Search for the cell housing the specified text and yield its (x, y) center coordinate. 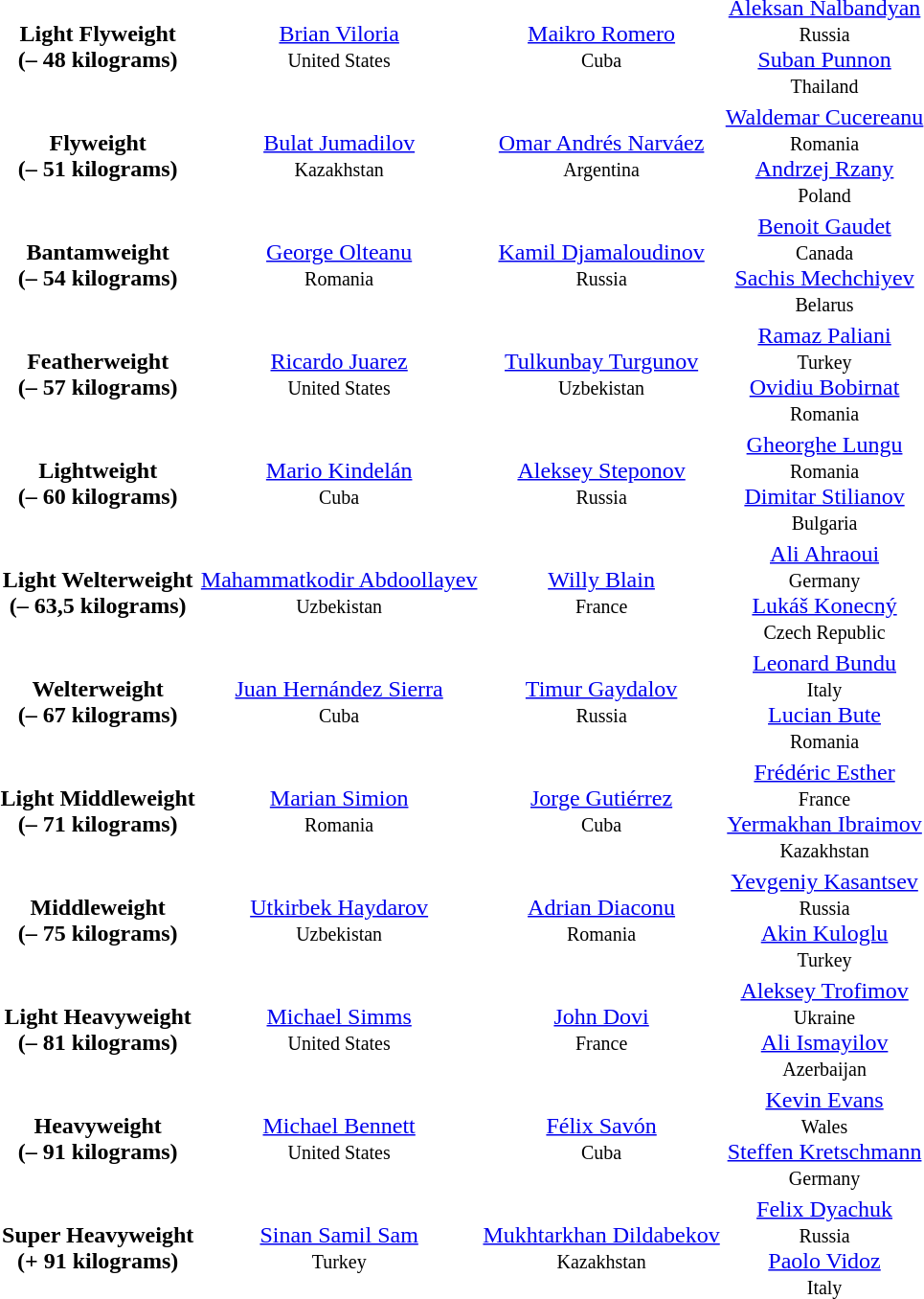
Ricardo JuarezUnited States (339, 374)
Mario KindelánCuba (339, 483)
Timur GaydalovRussia (601, 701)
Tulkunbay TurgunovUzbekistan (601, 374)
Aleksey SteponovRussia (601, 483)
Mahammatkodir AbdoollayevUzbekistan (339, 592)
John DoviFrance (601, 1029)
Juan Hernández SierraCuba (339, 701)
Kamil DjamaloudinovRussia (601, 264)
Jorge GutiérrezCuba (601, 810)
Michael SimmsUnited States (339, 1029)
Omar Andrés NarváezArgentina (601, 155)
Bulat JumadilovKazakhstan (339, 155)
Willy BlainFrance (601, 592)
Adrian DiaconuRomania (601, 920)
Félix SavónCuba (601, 1138)
Marian SimionRomania (339, 810)
Utkirbek HaydarovUzbekistan (339, 920)
Michael BennettUnited States (339, 1138)
George OlteanuRomania (339, 264)
